Find where the given text appears and provide that cell's center as (X, Y) coordinate. 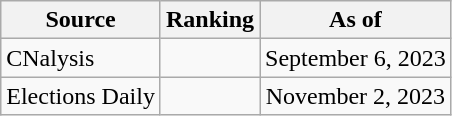
September 6, 2023 (356, 58)
Elections Daily (81, 96)
CNalysis (81, 58)
As of (356, 20)
Source (81, 20)
Ranking (210, 20)
November 2, 2023 (356, 96)
